Return the (X, Y) coordinate for the center point of the cell that contains the specified text.  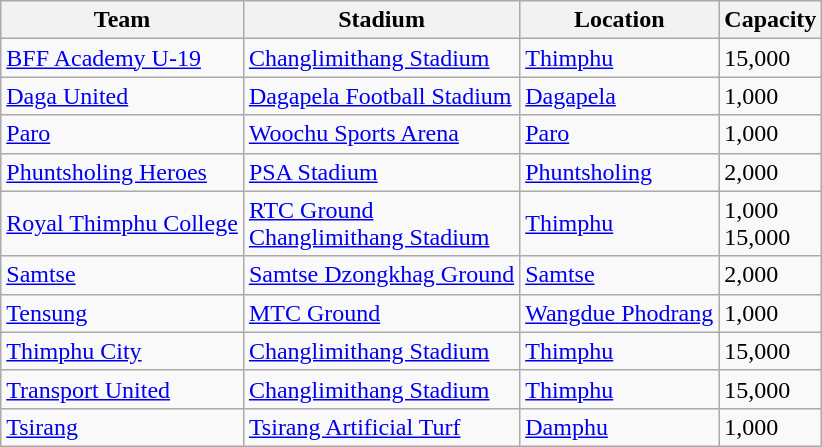
Royal Thimphu College (122, 224)
PSA Stadium (381, 172)
BFF Academy U-19 (122, 58)
RTC Ground Changlimithang Stadium (381, 224)
Team (122, 20)
Daga United (122, 96)
Thimphu City (122, 351)
Damphu (620, 427)
Transport United (122, 389)
Stadium (381, 20)
MTC Ground (381, 313)
Woochu Sports Arena (381, 134)
Phuntsholing (620, 172)
Wangdue Phodrang (620, 313)
Tsirang Artificial Turf (381, 427)
Phuntsholing Heroes (122, 172)
Tensung (122, 313)
Tsirang (122, 427)
1,000 15,000 (770, 224)
Capacity (770, 20)
Dagapela Football Stadium (381, 96)
Dagapela (620, 96)
Location (620, 20)
Samtse Dzongkhag Ground (381, 275)
